Identify which cell holds the provided text, then report its [X, Y] central coordinate. 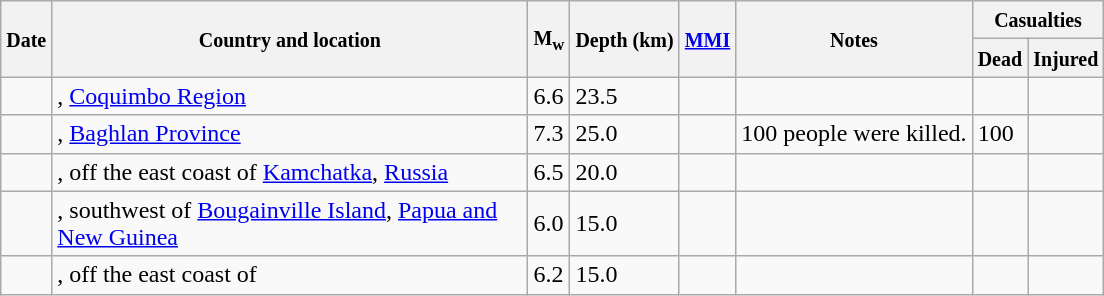
Mw [549, 39]
100 people were killed. [854, 134]
, Coquimbo Region [290, 96]
Casualties [1038, 20]
Depth (km) [624, 39]
Injured [1066, 58]
, off the east coast of Kamchatka, Russia [290, 172]
MMI [708, 39]
25.0 [624, 134]
, off the east coast of [290, 275]
Notes [854, 39]
, Baghlan Province [290, 134]
Date [26, 39]
6.6 [549, 96]
Country and location [290, 39]
100 [1000, 134]
6.0 [549, 224]
7.3 [549, 134]
, southwest of Bougainville Island, Papua and New Guinea [290, 224]
6.2 [549, 275]
Dead [1000, 58]
20.0 [624, 172]
6.5 [549, 172]
23.5 [624, 96]
